From the cell containing the given text, extract its center point as [X, Y] coordinate. 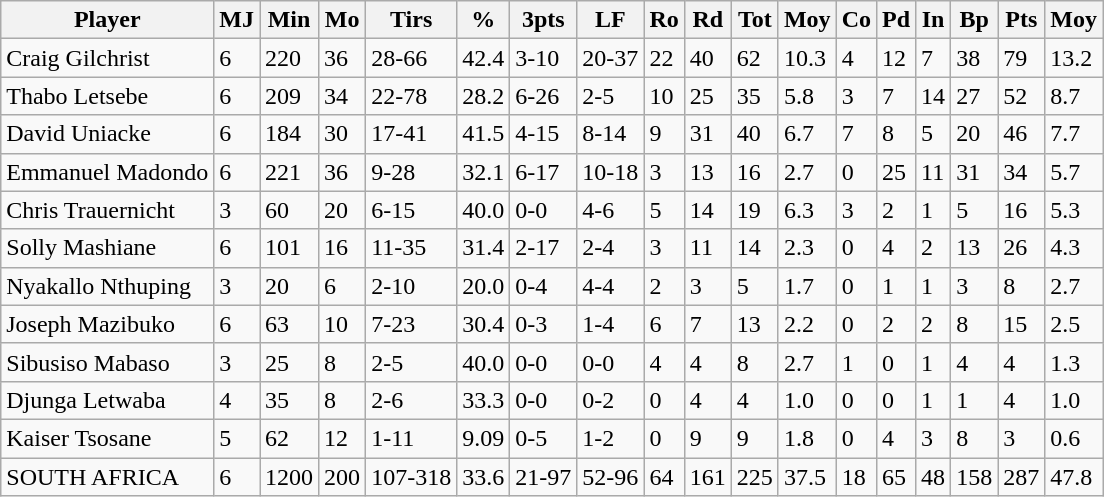
7-23 [412, 324]
1-11 [412, 438]
13.2 [1074, 58]
18 [856, 477]
2-10 [412, 286]
Emmanuel Madondo [108, 172]
64 [664, 477]
46 [1022, 134]
1200 [290, 477]
6-26 [544, 96]
22-78 [412, 96]
10-18 [610, 172]
Kaiser Tsosane [108, 438]
Nyakallo Nthuping [108, 286]
15 [1022, 324]
Pts [1022, 20]
David Uniacke [108, 134]
Co [856, 20]
0-3 [544, 324]
5.3 [1074, 210]
200 [342, 477]
5.7 [1074, 172]
MJ [237, 20]
4-4 [610, 286]
52-96 [610, 477]
Rd [708, 20]
79 [1022, 58]
6-17 [544, 172]
22 [664, 58]
8-14 [610, 134]
6-15 [412, 210]
28.2 [484, 96]
65 [896, 477]
47.8 [1074, 477]
287 [1022, 477]
11-35 [412, 248]
1.7 [807, 286]
220 [290, 58]
209 [290, 96]
30 [342, 134]
9.09 [484, 438]
6.3 [807, 210]
Craig Gilchrist [108, 58]
221 [290, 172]
1-2 [610, 438]
Pd [896, 20]
% [484, 20]
LF [610, 20]
1.3 [1074, 362]
Player [108, 20]
60 [290, 210]
Thabo Letsebe [108, 96]
161 [708, 477]
4.3 [1074, 248]
63 [290, 324]
0.6 [1074, 438]
41.5 [484, 134]
0-4 [544, 286]
31.4 [484, 248]
101 [290, 248]
Djunga Letwaba [108, 400]
2-17 [544, 248]
2-4 [610, 248]
48 [934, 477]
3-10 [544, 58]
184 [290, 134]
27 [974, 96]
9-28 [412, 172]
2.3 [807, 248]
32.1 [484, 172]
37.5 [807, 477]
20-37 [610, 58]
7.7 [1074, 134]
158 [974, 477]
SOUTH AFRICA [108, 477]
3pts [544, 20]
28-66 [412, 58]
Bp [974, 20]
52 [1022, 96]
4-6 [610, 210]
Tirs [412, 20]
In [934, 20]
Sibusiso Mabaso [108, 362]
1-4 [610, 324]
2.2 [807, 324]
6.7 [807, 134]
Joseph Mazibuko [108, 324]
38 [974, 58]
Ro [664, 20]
4-15 [544, 134]
8.7 [1074, 96]
5.8 [807, 96]
2.5 [1074, 324]
225 [754, 477]
Mo [342, 20]
Min [290, 20]
Solly Mashiane [108, 248]
26 [1022, 248]
Tot [754, 20]
21-97 [544, 477]
30.4 [484, 324]
10.3 [807, 58]
1.8 [807, 438]
Chris Trauernicht [108, 210]
2-6 [412, 400]
42.4 [484, 58]
107-318 [412, 477]
17-41 [412, 134]
0-5 [544, 438]
19 [754, 210]
33.6 [484, 477]
20.0 [484, 286]
33.3 [484, 400]
0-2 [610, 400]
